Determine the (x, y) coordinate at the center of the cell enclosing the given text.  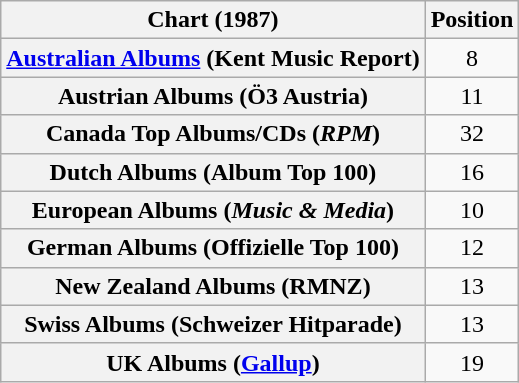
German Albums (Offizielle Top 100) (213, 248)
8 (472, 58)
Chart (1987) (213, 20)
10 (472, 210)
Dutch Albums (Album Top 100) (213, 172)
11 (472, 96)
Canada Top Albums/CDs (RPM) (213, 134)
European Albums (Music & Media) (213, 210)
Austrian Albums (Ö3 Austria) (213, 96)
New Zealand Albums (RMNZ) (213, 286)
Australian Albums (Kent Music Report) (213, 58)
Position (472, 20)
UK Albums (Gallup) (213, 362)
19 (472, 362)
Swiss Albums (Schweizer Hitparade) (213, 324)
12 (472, 248)
32 (472, 134)
16 (472, 172)
